Locate the cell with the specified text and output its [X, Y] center coordinate. 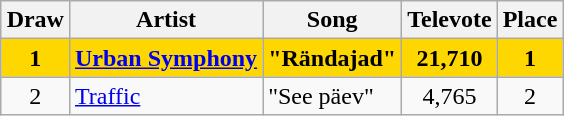
"See päev" [332, 96]
4,765 [450, 96]
Draw [35, 20]
"Rändajad" [332, 58]
Televote [450, 20]
Song [332, 20]
Traffic [166, 96]
Urban Symphony [166, 58]
Artist [166, 20]
21,710 [450, 58]
Place [530, 20]
